Extract the (x, y) coordinate from the center of the cell holding the provided text.  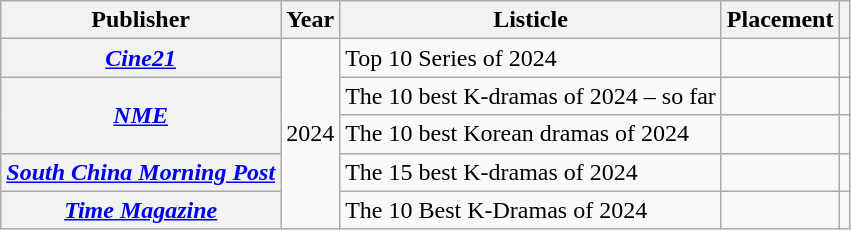
Cine21 (141, 58)
The 10 Best K-Dramas of 2024 (531, 210)
Year (310, 20)
South China Morning Post (141, 172)
Time Magazine (141, 210)
Listicle (531, 20)
The 10 best Korean dramas of 2024 (531, 134)
2024 (310, 134)
The 10 best K-dramas of 2024 – so far (531, 96)
Placement (780, 20)
Top 10 Series of 2024 (531, 58)
The 15 best K-dramas of 2024 (531, 172)
Publisher (141, 20)
NME (141, 115)
